Identify which cell holds the provided text, then report its (x, y) central coordinate. 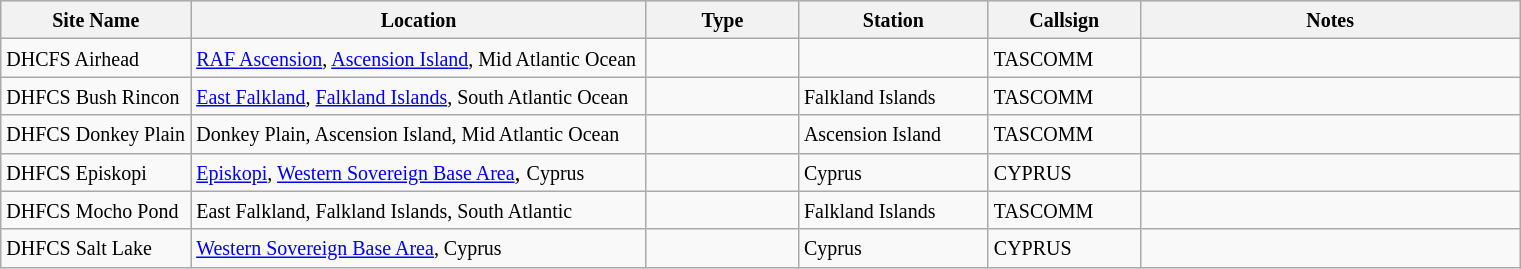
RAF Ascension, Ascension Island, Mid Atlantic Ocean (419, 58)
East Falkland, Falkland Islands, South Atlantic Ocean (419, 96)
Donkey Plain, Ascension Island, Mid Atlantic Ocean (419, 134)
DHFCS Bush Rincon (96, 96)
Episkopi, Western Sovereign Base Area, Cyprus (419, 172)
Location (419, 20)
DHFCS Mocho Pond (96, 210)
DHFCS Episkopi (96, 172)
DHCFS Airhead (96, 58)
Callsign (1064, 20)
Station (893, 20)
Western Sovereign Base Area, Cyprus (419, 248)
East Falkland, Falkland Islands, South Atlantic (419, 210)
DHFCS Salt Lake (96, 248)
Type (722, 20)
Ascension Island (893, 134)
Site Name (96, 20)
DHFCS Donkey Plain (96, 134)
Notes (1330, 20)
